Identify which cell holds the provided text, then report its (x, y) central coordinate. 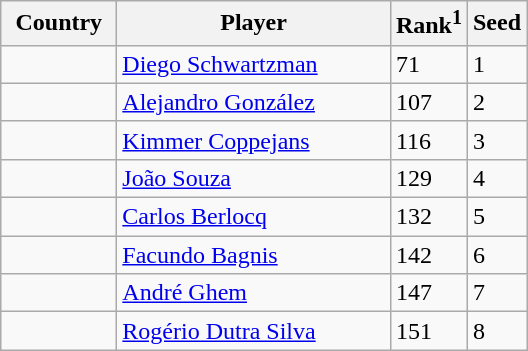
4 (496, 178)
142 (428, 255)
Country (59, 24)
147 (428, 293)
3 (496, 140)
Player (254, 24)
151 (428, 331)
107 (428, 102)
Seed (496, 24)
Alejandro González (254, 102)
132 (428, 217)
Rank1 (428, 24)
7 (496, 293)
5 (496, 217)
129 (428, 178)
Carlos Berlocq (254, 217)
6 (496, 255)
Facundo Bagnis (254, 255)
Rogério Dutra Silva (254, 331)
116 (428, 140)
2 (496, 102)
Kimmer Coppejans (254, 140)
71 (428, 64)
André Ghem (254, 293)
1 (496, 64)
Diego Schwartzman (254, 64)
8 (496, 331)
João Souza (254, 178)
